Return the (X, Y) coordinate for the center point of the cell that contains the specified text.  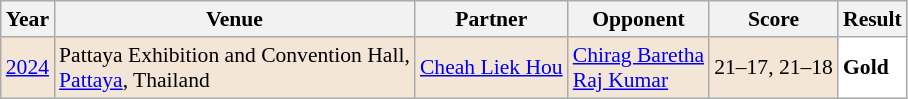
Chirag Baretha Raj Kumar (638, 68)
Gold (872, 68)
Year (28, 19)
Cheah Liek Hou (492, 68)
2024 (28, 68)
Score (774, 19)
Partner (492, 19)
Pattaya Exhibition and Convention Hall,Pattaya, Thailand (234, 68)
Result (872, 19)
Venue (234, 19)
21–17, 21–18 (774, 68)
Opponent (638, 19)
